Pinpoint the cell where the given text exists, returning its (x, y) midpoint coordinate. 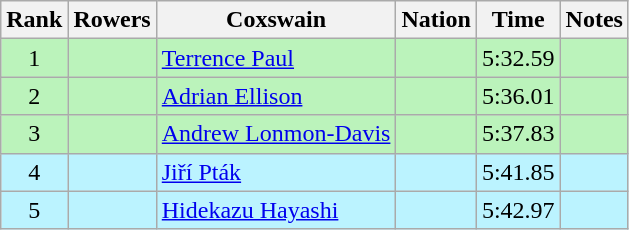
4 (34, 172)
Andrew Lonmon-Davis (276, 134)
Terrence Paul (276, 58)
3 (34, 134)
Rowers (112, 20)
5:42.97 (518, 210)
Notes (594, 20)
5:32.59 (518, 58)
Rank (34, 20)
5:37.83 (518, 134)
Time (518, 20)
Jiří Pták (276, 172)
5 (34, 210)
1 (34, 58)
5:41.85 (518, 172)
5:36.01 (518, 96)
Coxswain (276, 20)
Adrian Ellison (276, 96)
Nation (436, 20)
Hidekazu Hayashi (276, 210)
2 (34, 96)
